Return the (X, Y) coordinate for the center point of the cell that contains the specified text.  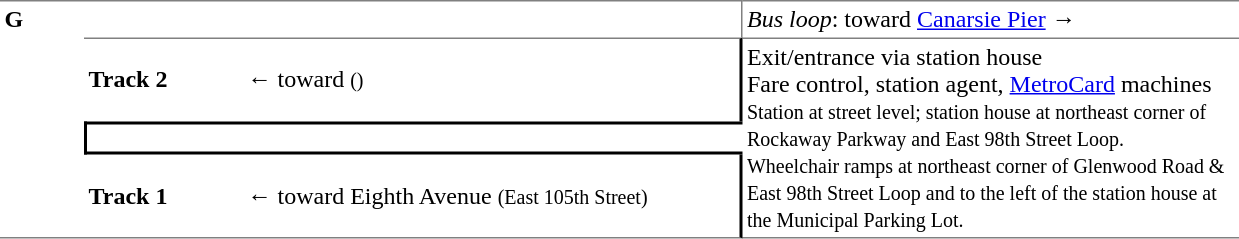
Track 1 (164, 197)
← toward () (493, 80)
Track 2 (164, 80)
Bus loop: toward Canarsie Pier → (990, 19)
← toward Eighth Avenue (East 105th Street) (493, 197)
G (42, 119)
